Locate the cell with the specified text and output its (X, Y) center coordinate. 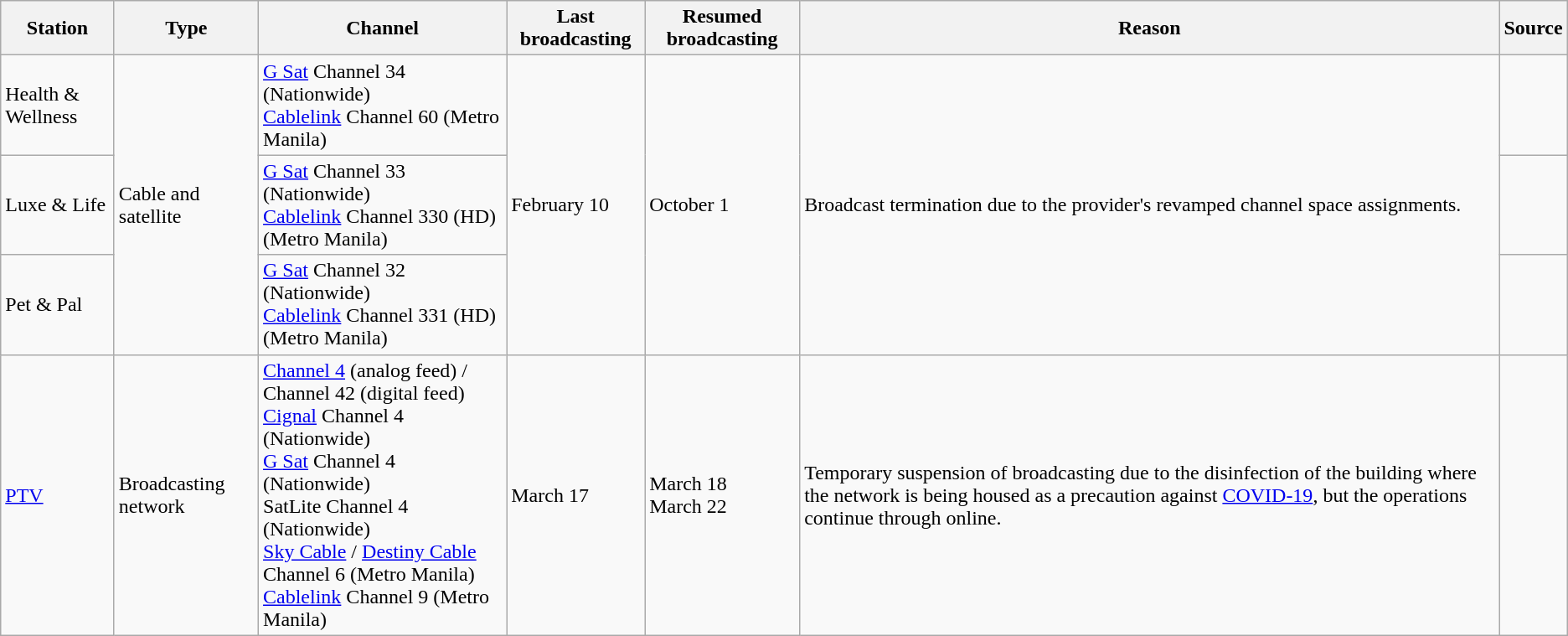
March 18 March 22 (722, 494)
October 1 (722, 204)
Health & Wellness (58, 106)
Reason (1149, 28)
Broadcasting network (186, 494)
Resumed broadcasting (722, 28)
Broadcast termination due to the provider's revamped channel space assignments. (1149, 204)
G Sat Channel 34 (Nationwide)Cablelink Channel 60 (Metro Manila) (383, 106)
March 17 (576, 494)
Source (1533, 28)
Last broadcasting (576, 28)
PTV (58, 494)
February 10 (576, 204)
Cable and satellite (186, 204)
G Sat Channel 32 (Nationwide)Cablelink Channel 331 (HD) (Metro Manila) (383, 305)
Channel (383, 28)
Type (186, 28)
Luxe & Life (58, 204)
G Sat Channel 33 (Nationwide)Cablelink Channel 330 (HD) (Metro Manila) (383, 204)
Station (58, 28)
Pet & Pal (58, 305)
